Find where the given text appears and provide that cell's center as (x, y) coordinate. 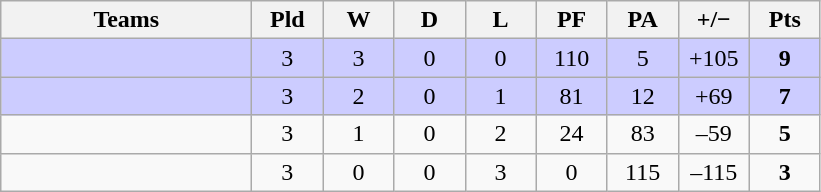
–115 (714, 172)
Pld (288, 20)
115 (642, 172)
PA (642, 20)
–59 (714, 134)
Teams (126, 20)
PF (572, 20)
81 (572, 96)
D (430, 20)
24 (572, 134)
L (500, 20)
9 (784, 58)
+/− (714, 20)
83 (642, 134)
12 (642, 96)
+105 (714, 58)
W (358, 20)
+69 (714, 96)
110 (572, 58)
Pts (784, 20)
7 (784, 96)
